For the text-containing cell, return its midpoint in (x, y) coordinate format. 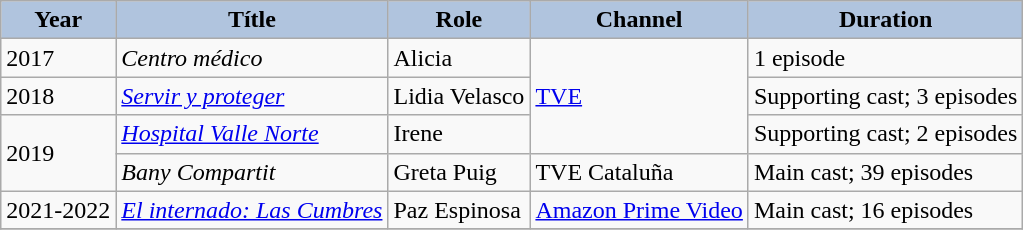
2021-2022 (58, 210)
Alicia (459, 58)
Hospital Valle Norte (252, 134)
Centro médico (252, 58)
Bany Compartit (252, 172)
2018 (58, 96)
Duration (885, 20)
Irene (459, 134)
Servir y proteger (252, 96)
Role (459, 20)
Paz Espinosa (459, 210)
Greta Puig (459, 172)
Main cast; 16 episodes (885, 210)
Lidia Velasco (459, 96)
Main cast; 39 episodes (885, 172)
Year (58, 20)
Amazon Prime Video (639, 210)
El internado: Las Cumbres (252, 210)
Títle (252, 20)
Supporting cast; 2 episodes (885, 134)
Supporting cast; 3 episodes (885, 96)
2017 (58, 58)
1 episode (885, 58)
TVE (639, 96)
TVE Cataluña (639, 172)
Channel (639, 20)
2019 (58, 153)
